Capture the cell that displays the provided text and extract its [x, y] central coordinate. 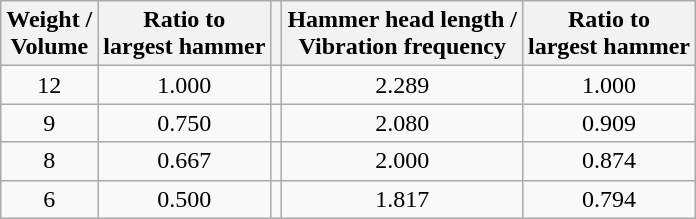
Weight /Volume [50, 34]
0.874 [610, 161]
Hammer head length /Vibration frequency [402, 34]
2.289 [402, 85]
6 [50, 199]
9 [50, 123]
0.794 [610, 199]
0.750 [184, 123]
12 [50, 85]
8 [50, 161]
2.000 [402, 161]
1.817 [402, 199]
0.909 [610, 123]
0.500 [184, 199]
2.080 [402, 123]
0.667 [184, 161]
